Return [X, Y] of the center of cell containing provided text 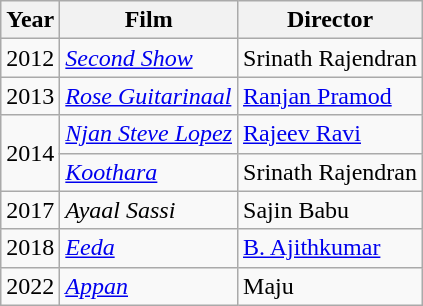
Koothara [149, 172]
2018 [30, 248]
Appan [149, 286]
2022 [30, 286]
B. Ajithkumar [330, 248]
Director [330, 20]
Rose Guitarinaal [149, 96]
Ranjan Pramod [330, 96]
Maju [330, 286]
Ayaal Sassi [149, 210]
Sajin Babu [330, 210]
2013 [30, 96]
Rajeev Ravi [330, 134]
Second Show [149, 58]
2014 [30, 153]
Njan Steve Lopez [149, 134]
Film [149, 20]
2012 [30, 58]
Eeda [149, 248]
Year [30, 20]
2017 [30, 210]
